Provide the (x, y) coordinate of the cell's center where the given text is located.  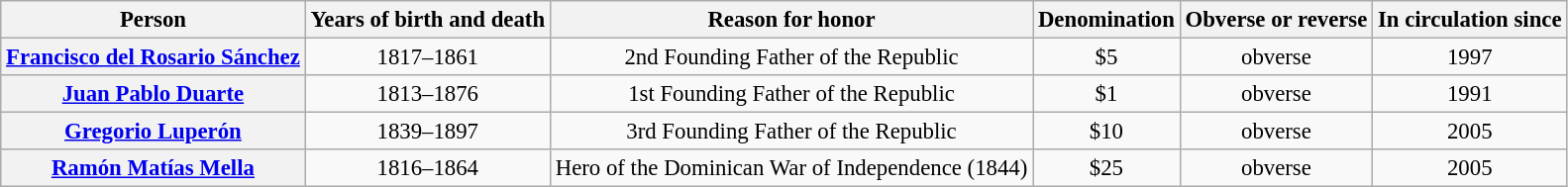
Denomination (1107, 20)
1839–1897 (428, 132)
Gregorio Luperón (153, 132)
$1 (1107, 94)
$5 (1107, 57)
Francisco del Rosario Sánchez (153, 57)
Hero of the Dominican War of Independence (1844) (790, 168)
In circulation since (1470, 20)
1813–1876 (428, 94)
Reason for honor (790, 20)
$25 (1107, 168)
Ramón Matías Mella (153, 168)
2nd Founding Father of the Republic (790, 57)
$10 (1107, 132)
1997 (1470, 57)
3rd Founding Father of the Republic (790, 132)
1st Founding Father of the Republic (790, 94)
1991 (1470, 94)
Obverse or reverse (1276, 20)
Years of birth and death (428, 20)
1816–1864 (428, 168)
1817–1861 (428, 57)
Person (153, 20)
Juan Pablo Duarte (153, 94)
